Determine the [x, y] coordinate at the center of the cell enclosing the given text.  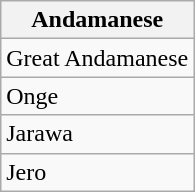
Andamanese [98, 20]
Jero [98, 172]
Jarawa [98, 134]
Great Andamanese [98, 58]
Onge [98, 96]
